Return the (x, y) coordinate for the center point of the cell that contains the specified text.  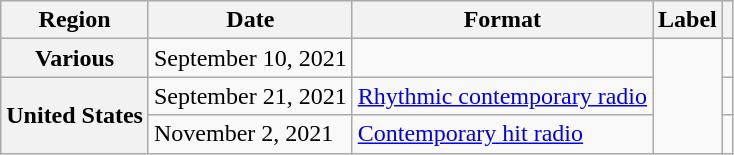
Date (250, 20)
United States (75, 115)
September 21, 2021 (250, 96)
Various (75, 58)
November 2, 2021 (250, 134)
Format (502, 20)
Label (687, 20)
Rhythmic contemporary radio (502, 96)
Contemporary hit radio (502, 134)
September 10, 2021 (250, 58)
Region (75, 20)
